Determine the [X, Y] coordinate at the center of the cell enclosing the given text.  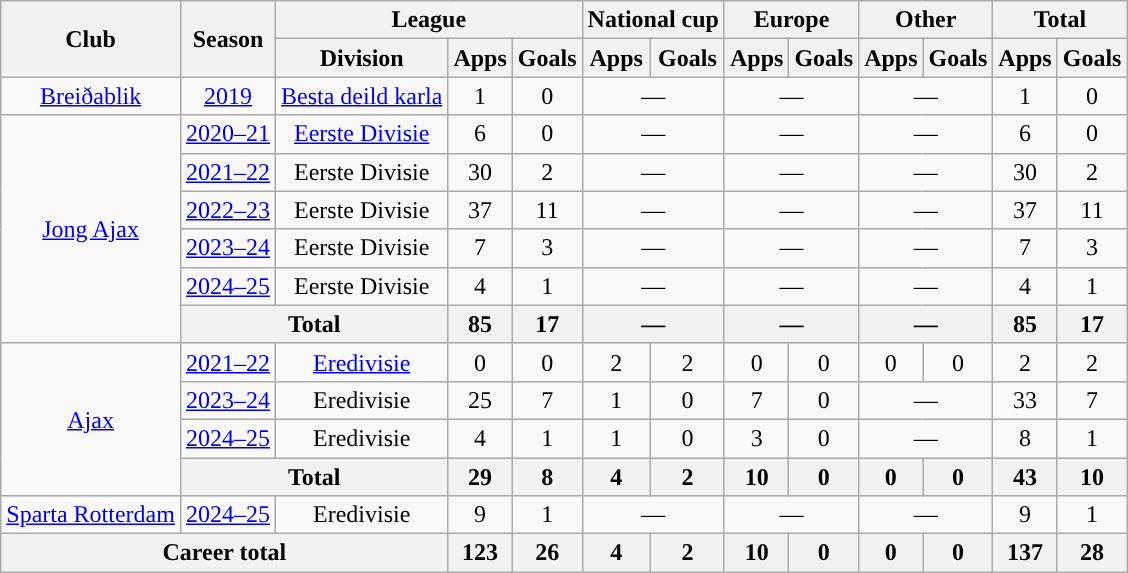
2020–21 [228, 134]
National cup [653, 20]
26 [547, 553]
2019 [228, 96]
Europe [791, 20]
33 [1025, 400]
Career total [224, 553]
League [430, 20]
Sparta Rotterdam [91, 515]
25 [480, 400]
Besta deild karla [362, 96]
43 [1025, 477]
28 [1092, 553]
Season [228, 39]
137 [1025, 553]
123 [480, 553]
Division [362, 58]
Other [926, 20]
Ajax [91, 419]
Jong Ajax [91, 229]
29 [480, 477]
2022–23 [228, 210]
Breiðablik [91, 96]
Club [91, 39]
